Detect which cell encompasses the target text, then output its (x, y) center coordinate. 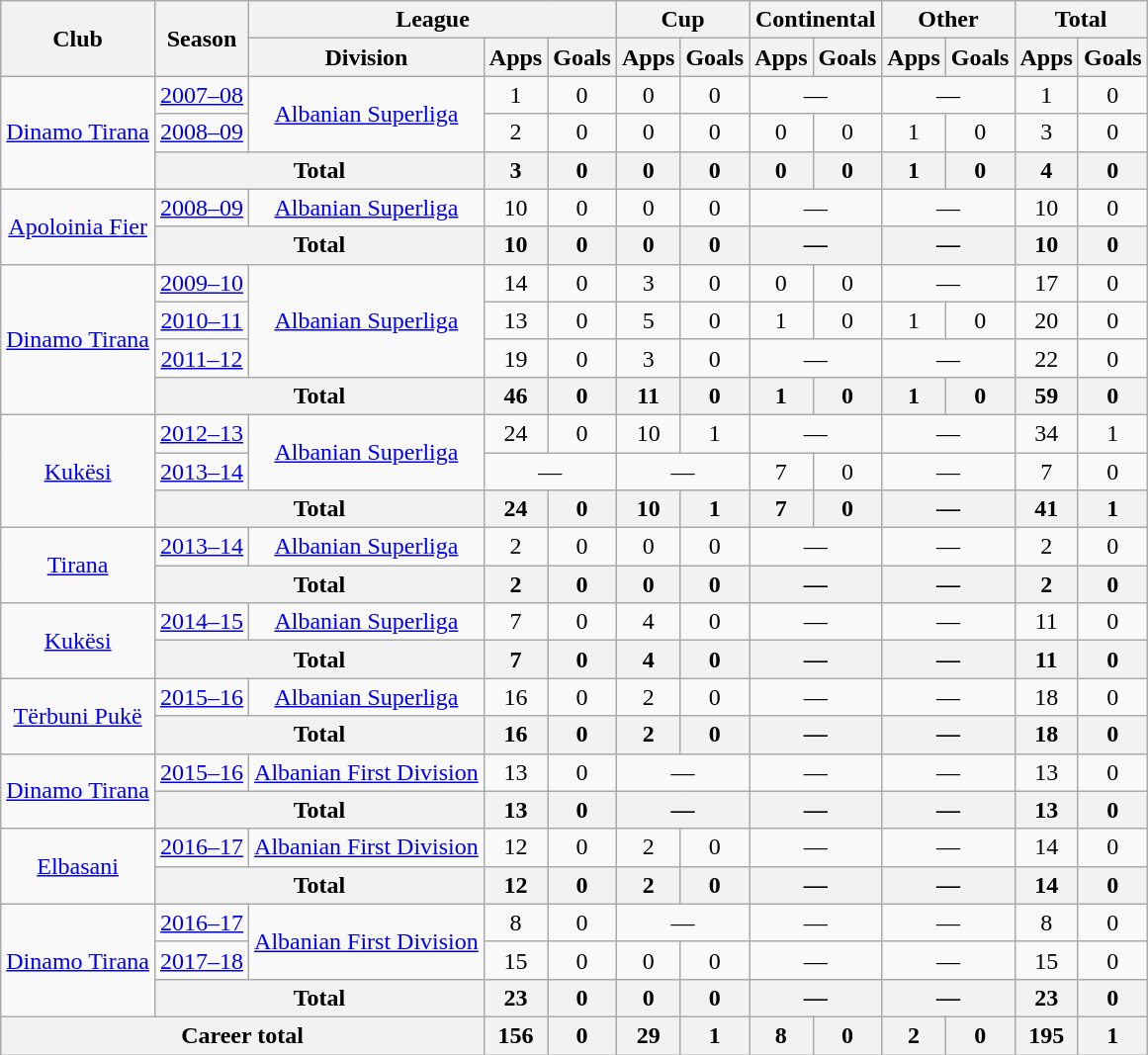
2012–13 (202, 433)
Tërbuni Pukë (78, 716)
Club (78, 39)
Career total (243, 1035)
195 (1046, 1035)
22 (1046, 358)
Season (202, 39)
29 (648, 1035)
59 (1046, 396)
19 (515, 358)
156 (515, 1035)
20 (1046, 320)
41 (1046, 509)
17 (1046, 283)
League (433, 20)
5 (648, 320)
46 (515, 396)
2011–12 (202, 358)
Continental (816, 20)
Cup (682, 20)
Apoloinia Fier (78, 226)
2014–15 (202, 622)
Division (367, 57)
Other (948, 20)
2007–08 (202, 95)
Elbasani (78, 866)
34 (1046, 433)
Tirana (78, 566)
2010–11 (202, 320)
2009–10 (202, 283)
2017–18 (202, 960)
